Provide the [X, Y] coordinate of the cell's center where the given text is located.  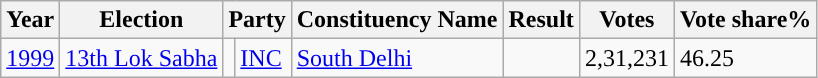
46.25 [745, 58]
1999 [30, 58]
South Delhi [397, 58]
Vote share% [745, 20]
13th Lok Sabha [142, 58]
INC [263, 58]
Result [541, 20]
Party [257, 20]
Year [30, 20]
2,31,231 [626, 58]
Constituency Name [397, 20]
Election [142, 20]
Votes [626, 20]
